Locate the cell with the specified text and output its [X, Y] center coordinate. 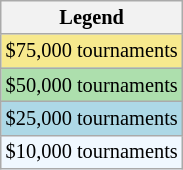
$10,000 tournaments [92, 152]
Legend [92, 17]
$25,000 tournaments [92, 118]
$75,000 tournaments [92, 51]
$50,000 tournaments [92, 85]
